Scan for the cell matching the given text and deliver its [x, y] coordinate at center. 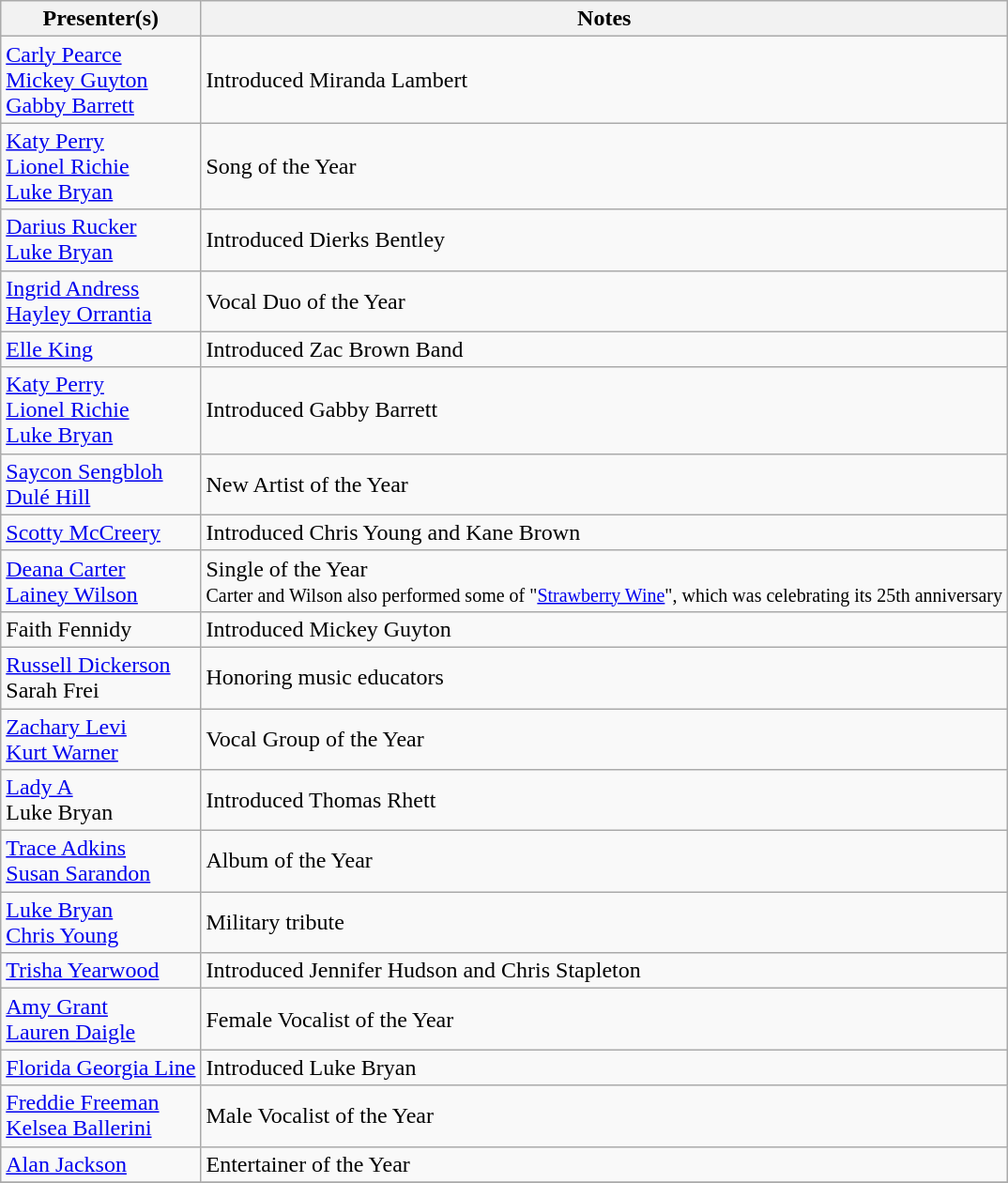
Introduced Zac Brown Band [604, 349]
Introduced Miranda Lambert [604, 80]
Introduced Dierks Bentley [604, 240]
Freddie Freeman Kelsea Ballerini [101, 1115]
Single of the Year Carter and Wilson also performed some of "Strawberry Wine", which was celebrating its 25th anniversary [604, 580]
Lady ALuke Bryan [101, 800]
Zachary Levi Kurt Warner [101, 738]
Introduced Thomas Rhett [604, 800]
Honoring music educators [604, 678]
Song of the Year [604, 166]
New Artist of the Year [604, 484]
Alan Jackson [101, 1164]
Military tribute [604, 922]
Notes [604, 19]
Introduced Chris Young and Kane Brown [604, 532]
Saycon Sengbloh Dulé Hill [101, 484]
Florida Georgia Line [101, 1068]
Entertainer of the Year [604, 1164]
Introduced Luke Bryan [604, 1068]
Carly Pearce Mickey Guyton Gabby Barrett [101, 80]
Russell DickersonSarah Frei [101, 678]
Introduced Gabby Barrett [604, 410]
Ingrid Andress Hayley Orrantia [101, 300]
Vocal Group of the Year [604, 738]
Scotty McCreery [101, 532]
Faith Fennidy [101, 629]
Elle King [101, 349]
Trace Adkins Susan Sarandon [101, 862]
Vocal Duo of the Year [604, 300]
Amy Grant Lauren Daigle [101, 1020]
Darius Rucker Luke Bryan [101, 240]
Deana Carter Lainey Wilson [101, 580]
Trisha Yearwood [101, 971]
Luke BryanChris Young [101, 922]
Introduced Jennifer Hudson and Chris Stapleton [604, 971]
Female Vocalist of the Year [604, 1020]
Male Vocalist of the Year [604, 1115]
Introduced Mickey Guyton [604, 629]
Presenter(s) [101, 19]
Album of the Year [604, 862]
